Return [x, y] of the center of cell containing provided text 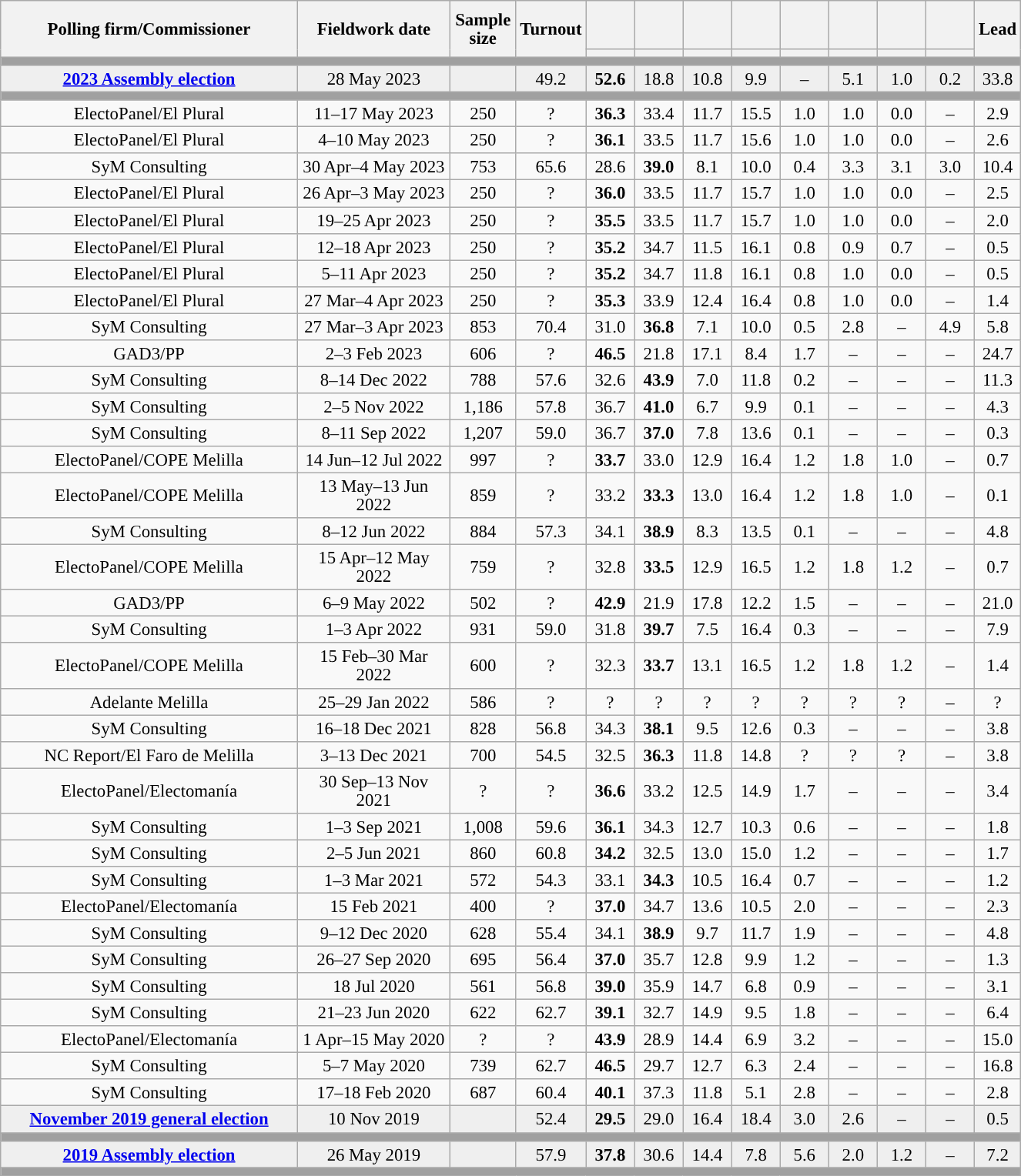
622 [483, 1013]
38.1 [659, 728]
10.4 [998, 168]
1 Apr–15 May 2020 [373, 1039]
29.5 [610, 1119]
33.3 [659, 496]
2023 Assembly election [149, 79]
34.2 [610, 853]
12–18 Apr 2023 [373, 246]
6.3 [756, 1067]
9–12 Dec 2020 [373, 933]
13.1 [707, 667]
8–11 Sep 2022 [373, 433]
39.1 [610, 1013]
26 May 2019 [373, 1154]
Fieldwork date [373, 29]
18.4 [756, 1119]
52.4 [551, 1119]
10.8 [707, 79]
5–7 May 2020 [373, 1067]
11.3 [998, 380]
853 [483, 326]
33.1 [610, 880]
4.9 [950, 326]
2.3 [998, 907]
502 [483, 603]
57.9 [551, 1154]
3.2 [804, 1039]
1–3 Mar 2021 [373, 880]
56.4 [551, 961]
14.8 [756, 754]
32.6 [610, 380]
13 May–13 Jun 2022 [373, 496]
759 [483, 568]
33.0 [659, 460]
28.6 [610, 168]
561 [483, 987]
3.3 [853, 168]
26 Apr–3 May 2023 [373, 194]
997 [483, 460]
52.6 [610, 79]
600 [483, 667]
1.3 [998, 961]
8.3 [707, 531]
17–18 Feb 2020 [373, 1093]
35.5 [610, 220]
2.4 [804, 1067]
10.3 [756, 827]
25–29 Jan 2022 [373, 702]
60.4 [551, 1093]
37.8 [610, 1154]
19–25 Apr 2023 [373, 220]
15.6 [756, 140]
12.8 [707, 961]
10 Nov 2019 [373, 1119]
28 May 2023 [373, 79]
1.5 [804, 603]
39.7 [659, 630]
12.6 [756, 728]
37.3 [659, 1093]
28.9 [659, 1039]
33.8 [998, 79]
739 [483, 1067]
3.4 [998, 791]
16–18 Dec 2021 [373, 728]
NC Report/El Faro de Melilla [149, 754]
16.8 [998, 1067]
1,008 [483, 827]
2–5 Nov 2022 [373, 406]
2–5 Jun 2021 [373, 853]
14.7 [707, 987]
572 [483, 880]
1,207 [483, 433]
4.3 [998, 406]
6.9 [756, 1039]
70.4 [551, 326]
31.0 [610, 326]
11.5 [707, 246]
3–13 Dec 2021 [373, 754]
Adelante Melilla [149, 702]
8.4 [756, 354]
5.8 [998, 326]
55.4 [551, 933]
2–3 Feb 2023 [373, 354]
1–3 Sep 2021 [373, 827]
21.8 [659, 354]
700 [483, 754]
40.1 [610, 1093]
21.9 [659, 603]
6.8 [756, 987]
12.5 [707, 791]
17.1 [707, 354]
15 Feb 2021 [373, 907]
30 Sep–13 Nov 2021 [373, 791]
586 [483, 702]
21.0 [998, 603]
30 Apr–4 May 2023 [373, 168]
12.2 [756, 603]
18 Jul 2020 [373, 987]
17.8 [707, 603]
18.8 [659, 79]
5.6 [804, 1154]
33.9 [659, 300]
0.4 [804, 168]
1.9 [804, 933]
628 [483, 933]
860 [483, 853]
27 Mar–4 Apr 2023 [373, 300]
606 [483, 354]
21–23 Jun 2020 [373, 1013]
788 [483, 380]
7.2 [998, 1154]
15 Apr–12 May 2022 [373, 568]
7.0 [707, 380]
35.7 [659, 961]
931 [483, 630]
15.5 [756, 114]
Polling firm/Commissioner [149, 29]
12.4 [707, 300]
Lead [998, 29]
31.8 [610, 630]
Sample size [483, 29]
32.7 [659, 1013]
24.7 [998, 354]
1,186 [483, 406]
2.5 [998, 194]
1–3 Apr 2022 [373, 630]
26–27 Sep 2020 [373, 961]
29.7 [659, 1067]
859 [483, 496]
42.9 [610, 603]
400 [483, 907]
Turnout [551, 29]
35.9 [659, 987]
57.8 [551, 406]
8.1 [707, 168]
8–14 Dec 2022 [373, 380]
33.4 [659, 114]
7.5 [707, 630]
13.5 [756, 531]
35.3 [610, 300]
6.7 [707, 406]
32.3 [610, 667]
29.0 [659, 1119]
14 Jun–12 Jul 2022 [373, 460]
6–9 May 2022 [373, 603]
6.4 [998, 1013]
5–11 Apr 2023 [373, 274]
2.9 [998, 114]
753 [483, 168]
695 [483, 961]
687 [483, 1093]
65.6 [551, 168]
11–17 May 2023 [373, 114]
36.8 [659, 326]
60.8 [551, 853]
57.3 [551, 531]
November 2019 general election [149, 1119]
9.7 [707, 933]
2019 Assembly election [149, 1154]
4–10 May 2023 [373, 140]
828 [483, 728]
0.6 [804, 827]
36.6 [610, 791]
884 [483, 531]
36.0 [610, 194]
57.6 [551, 380]
59.6 [551, 827]
54.3 [551, 880]
8–12 Jun 2022 [373, 531]
32.8 [610, 568]
41.0 [659, 406]
54.5 [551, 754]
27 Mar–3 Apr 2023 [373, 326]
49.2 [551, 79]
30.6 [659, 1154]
15 Feb–30 Mar 2022 [373, 667]
7.9 [998, 630]
7.1 [707, 326]
